Extract the [X, Y] coordinate from the center of the cell holding the provided text.  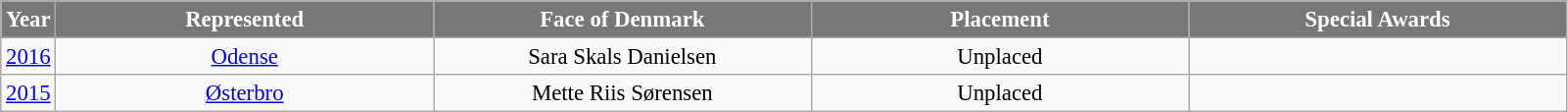
2015 [28, 93]
Special Awards [1378, 20]
2016 [28, 57]
Sara Skals Danielsen [622, 57]
Face of Denmark [622, 20]
Østerbro [245, 93]
Mette Riis Sørensen [622, 93]
Year [28, 20]
Odense [245, 57]
Represented [245, 20]
Placement [1000, 20]
